Scan for the cell matching the given text and deliver its (x, y) coordinate at center. 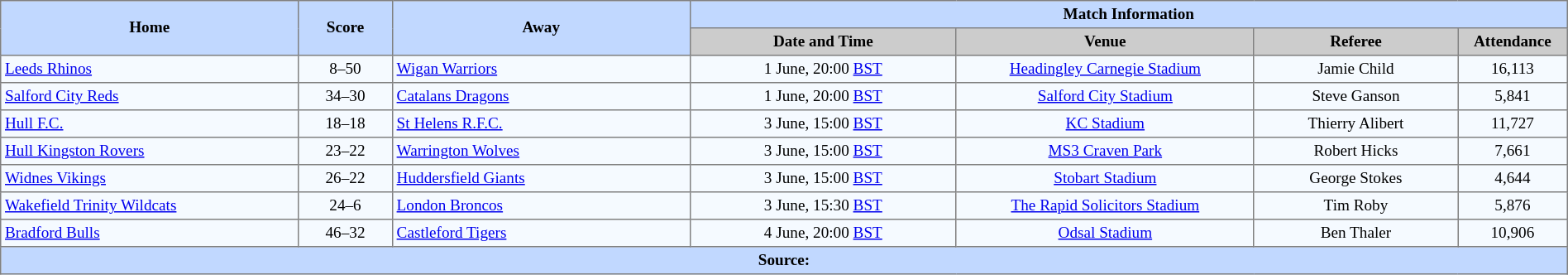
Odsal Stadium (1105, 234)
Widnes Vikings (150, 179)
Ben Thaler (1355, 234)
Jamie Child (1355, 70)
46–32 (346, 234)
Tim Roby (1355, 205)
Headingley Carnegie Stadium (1105, 70)
Attendance (1513, 41)
Wakefield Trinity Wildcats (150, 205)
34–30 (346, 96)
Bradford Bulls (150, 234)
10,906 (1513, 234)
Thierry Alibert (1355, 124)
16,113 (1513, 70)
Salford City Stadium (1105, 96)
Salford City Reds (150, 96)
Steve Ganson (1355, 96)
4 June, 20:00 BST (823, 234)
Hull Kingston Rovers (150, 151)
Catalans Dragons (541, 96)
Leeds Rhinos (150, 70)
MS3 Craven Park (1105, 151)
7,661 (1513, 151)
18–18 (346, 124)
11,727 (1513, 124)
Match Information (1128, 15)
26–22 (346, 179)
Hull F.C. (150, 124)
St Helens R.F.C. (541, 124)
Referee (1355, 41)
Castleford Tigers (541, 234)
23–22 (346, 151)
George Stokes (1355, 179)
Huddersfield Giants (541, 179)
Warrington Wolves (541, 151)
Score (346, 28)
Away (541, 28)
Wigan Warriors (541, 70)
The Rapid Solicitors Stadium (1105, 205)
5,841 (1513, 96)
Stobart Stadium (1105, 179)
London Broncos (541, 205)
5,876 (1513, 205)
Venue (1105, 41)
Date and Time (823, 41)
8–50 (346, 70)
24–6 (346, 205)
3 June, 15:30 BST (823, 205)
4,644 (1513, 179)
Robert Hicks (1355, 151)
Home (150, 28)
KC Stadium (1105, 124)
Source: (784, 260)
